Capture the cell that displays the provided text and extract its [x, y] central coordinate. 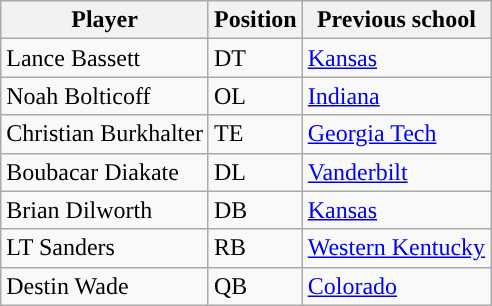
LT Sanders [105, 248]
Christian Burkhalter [105, 134]
Noah Bolticoff [105, 96]
OL [255, 96]
Player [105, 20]
Position [255, 20]
Indiana [396, 96]
TE [255, 134]
Georgia Tech [396, 134]
Brian Dilworth [105, 210]
Boubacar Diakate [105, 172]
DB [255, 210]
DL [255, 172]
DT [255, 58]
Colorado [396, 286]
Destin Wade [105, 286]
RB [255, 248]
Previous school [396, 20]
Western Kentucky [396, 248]
QB [255, 286]
Vanderbilt [396, 172]
Lance Bassett [105, 58]
